Detect which cell encompasses the target text, then output its (x, y) center coordinate. 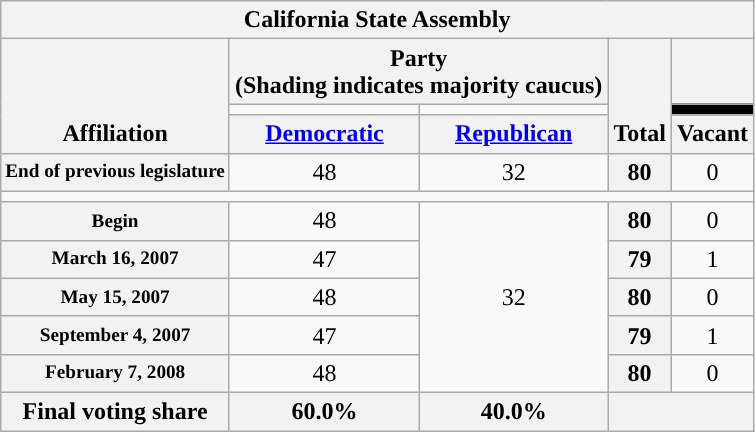
California State Assembly (378, 20)
Begin (116, 221)
February 7, 2008 (116, 373)
40.0% (514, 411)
60.0% (324, 411)
May 15, 2007 (116, 297)
Vacant (712, 134)
Party (Shading indicates majority caucus) (418, 72)
Republican (514, 134)
September 4, 2007 (116, 335)
Final voting share (116, 411)
Affiliation (116, 96)
End of previous legislature (116, 172)
Total (640, 96)
March 16, 2007 (116, 259)
Democratic (324, 134)
